Provide the [X, Y] coordinate of the cell's center where the given text is located.  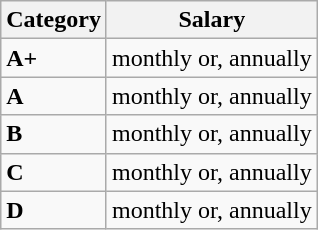
Salary [212, 20]
A+ [54, 58]
B [54, 134]
C [54, 172]
A [54, 96]
Category [54, 20]
D [54, 210]
